Extract the (x, y) coordinate from the center of the cell holding the provided text.  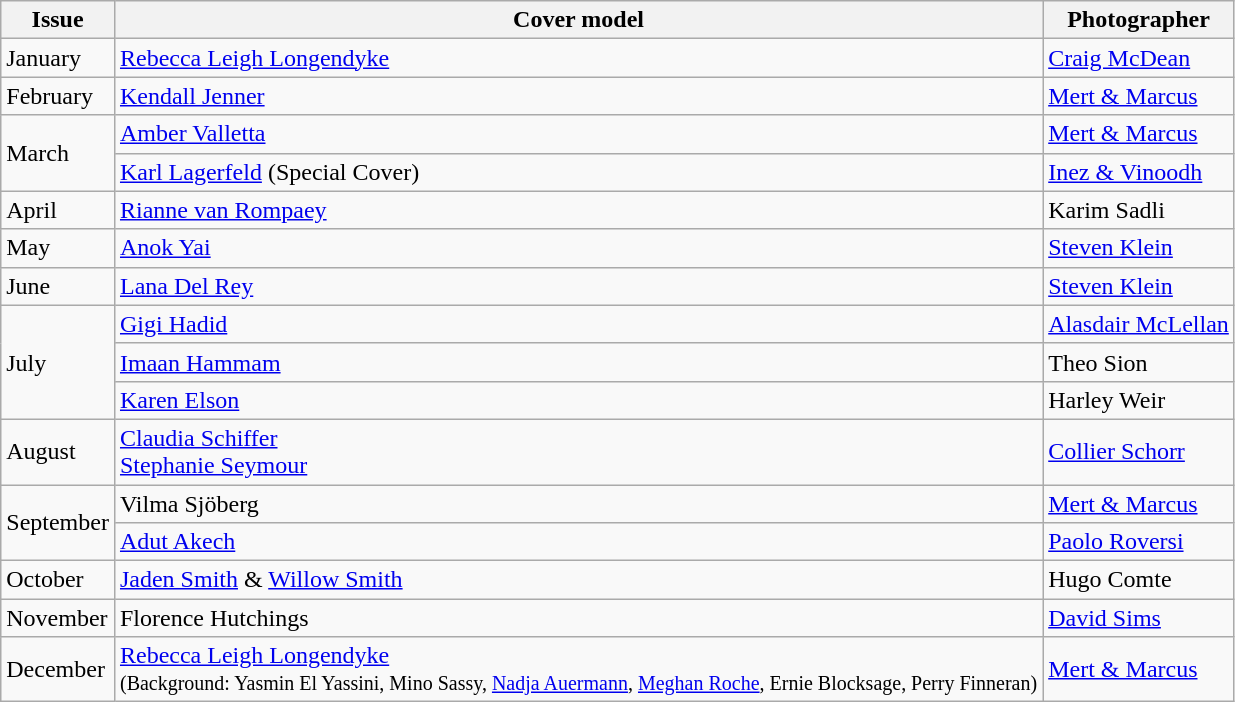
Cover model (578, 20)
Adut Akech (578, 542)
Theo Sion (1139, 362)
July (58, 362)
Anok Yai (578, 248)
September (58, 522)
Karl Lagerfeld (Special Cover) (578, 172)
Photographer (1139, 20)
December (58, 670)
March (58, 153)
Jaden Smith & Willow Smith (578, 580)
June (58, 286)
Harley Weir (1139, 400)
November (58, 618)
Amber Valletta (578, 134)
Lana Del Rey (578, 286)
August (58, 452)
Rianne van Rompaey (578, 210)
Collier Schorr (1139, 452)
October (58, 580)
Karim Sadli (1139, 210)
Florence Hutchings (578, 618)
January (58, 58)
Gigi Hadid (578, 324)
Kendall Jenner (578, 96)
Alasdair McLellan (1139, 324)
Paolo Roversi (1139, 542)
Vilma Sjöberg (578, 503)
Issue (58, 20)
Karen Elson (578, 400)
April (58, 210)
Claudia SchifferStephanie Seymour (578, 452)
Rebecca Leigh Longendyke (Background: Yasmin El Yassini, Mino Sassy, Nadja Auermann, Meghan Roche, Ernie Blocksage, Perry Finneran) (578, 670)
Rebecca Leigh Longendyke (578, 58)
May (58, 248)
David Sims (1139, 618)
Inez & Vinoodh (1139, 172)
Hugo Comte (1139, 580)
Craig McDean (1139, 58)
Imaan Hammam (578, 362)
February (58, 96)
